For the text-containing cell, return its midpoint in [x, y] coordinate format. 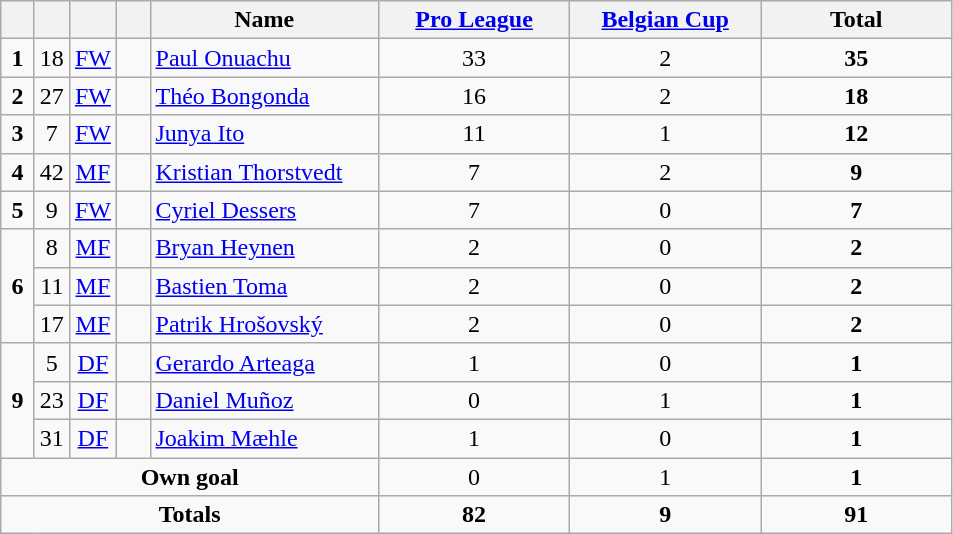
Daniel Muñoz [264, 400]
Patrik Hrošovský [264, 324]
6 [18, 286]
Bastien Toma [264, 286]
35 [856, 58]
31 [52, 438]
33 [474, 58]
Total [856, 20]
Cyriel Dessers [264, 210]
42 [52, 172]
12 [856, 134]
Kristian Thorstvedt [264, 172]
23 [52, 400]
Name [264, 20]
Junya Ito [264, 134]
Théo Bongonda [264, 96]
Bryan Heynen [264, 248]
Totals [190, 515]
Pro League [474, 20]
91 [856, 515]
Joakim Mæhle [264, 438]
8 [52, 248]
Own goal [190, 477]
27 [52, 96]
16 [474, 96]
Gerardo Arteaga [264, 362]
3 [18, 134]
Belgian Cup [666, 20]
17 [52, 324]
4 [18, 172]
Paul Onuachu [264, 58]
82 [474, 515]
